For the text-containing cell, return its midpoint in (x, y) coordinate format. 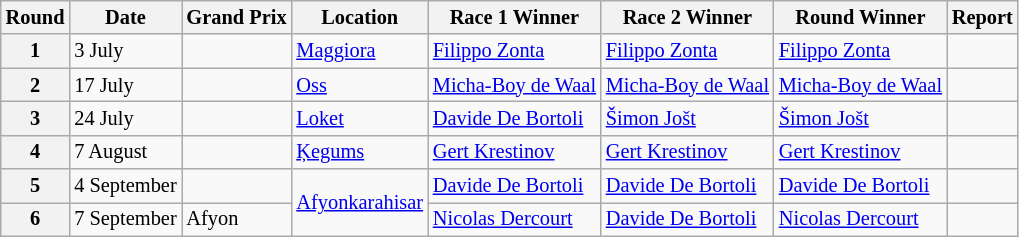
6 (36, 219)
Location (359, 17)
3 (36, 118)
7 August (125, 152)
5 (36, 186)
7 September (125, 219)
Afyonkarahisar (359, 202)
Loket (359, 118)
Ķegums (359, 152)
Afyon (237, 219)
Date (125, 17)
4 September (125, 186)
24 July (125, 118)
Oss (359, 85)
1 (36, 51)
17 July (125, 85)
Grand Prix (237, 17)
Round Winner (860, 17)
Maggiora (359, 51)
2 (36, 85)
4 (36, 152)
Race 2 Winner (688, 17)
Report (982, 17)
Race 1 Winner (514, 17)
Round (36, 17)
3 July (125, 51)
